Locate the cell with the specified text and output its (x, y) center coordinate. 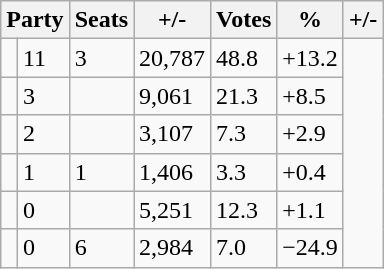
6 (101, 248)
7.0 (244, 248)
9,061 (172, 96)
3.3 (244, 172)
7.3 (244, 134)
2 (43, 134)
−24.9 (310, 248)
21.3 (244, 96)
5,251 (172, 210)
3,107 (172, 134)
% (310, 20)
2,984 (172, 248)
Party (35, 20)
Votes (244, 20)
11 (43, 58)
+0.4 (310, 172)
20,787 (172, 58)
+8.5 (310, 96)
+13.2 (310, 58)
1,406 (172, 172)
Seats (101, 20)
+1.1 (310, 210)
12.3 (244, 210)
48.8 (244, 58)
+2.9 (310, 134)
